For the text-containing cell, return its midpoint in [X, Y] coordinate format. 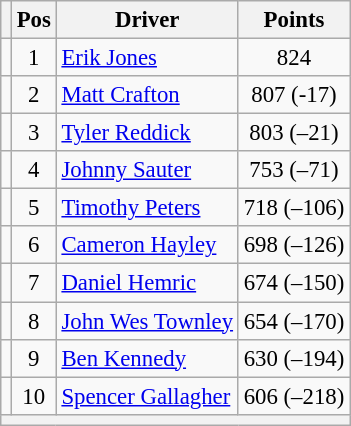
Matt Crafton [147, 95]
Spencer Gallagher [147, 396]
824 [294, 58]
9 [34, 358]
Timothy Peters [147, 208]
3 [34, 133]
1 [34, 58]
606 (–218) [294, 396]
654 (–170) [294, 321]
4 [34, 170]
2 [34, 95]
718 (–106) [294, 208]
5 [34, 208]
807 (-17) [294, 95]
6 [34, 245]
674 (–150) [294, 283]
Driver [147, 20]
698 (–126) [294, 245]
630 (–194) [294, 358]
Daniel Hemric [147, 283]
Tyler Reddick [147, 133]
Cameron Hayley [147, 245]
Erik Jones [147, 58]
8 [34, 321]
7 [34, 283]
John Wes Townley [147, 321]
753 (–71) [294, 170]
803 (–21) [294, 133]
Johnny Sauter [147, 170]
Points [294, 20]
10 [34, 396]
Ben Kennedy [147, 358]
Pos [34, 20]
